Find where the given text appears and provide that cell's center as (x, y) coordinate. 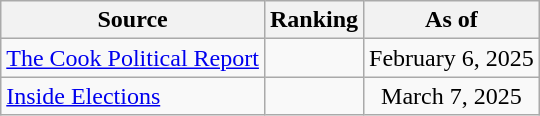
Ranking (314, 20)
Source (133, 20)
The Cook Political Report (133, 58)
February 6, 2025 (452, 58)
As of (452, 20)
Inside Elections (133, 96)
March 7, 2025 (452, 96)
